Determine the [x, y] coordinate at the center of the cell enclosing the given text.  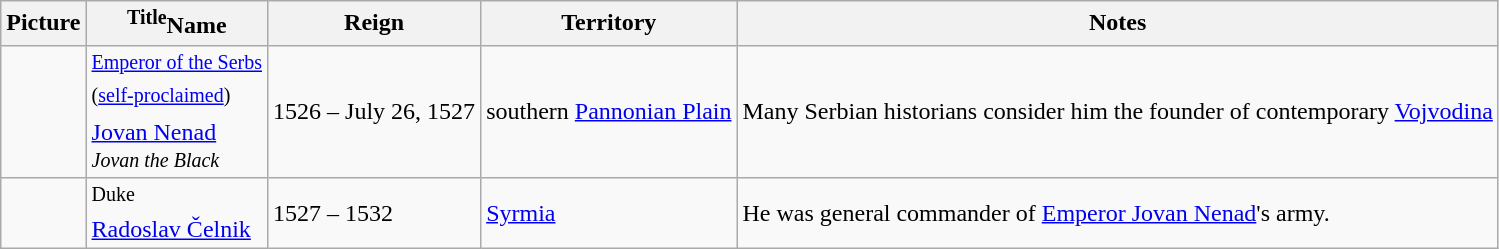
TitleName [177, 24]
Emperor of the Serbs(self-proclaimed) Jovan NenadJovan the Black [177, 111]
1526 – July 26, 1527 [374, 111]
Picture [44, 24]
Territory [609, 24]
Syrmia [609, 213]
Notes [1118, 24]
1527 – 1532 [374, 213]
Duke Radoslav Čelnik [177, 213]
Reign [374, 24]
He was general commander of Emperor Jovan Nenad's army. [1118, 213]
Many Serbian historians consider him the founder of contemporary Vojvodina [1118, 111]
southern Pannonian Plain [609, 111]
